Detect which cell encompasses the target text, then output its [x, y] center coordinate. 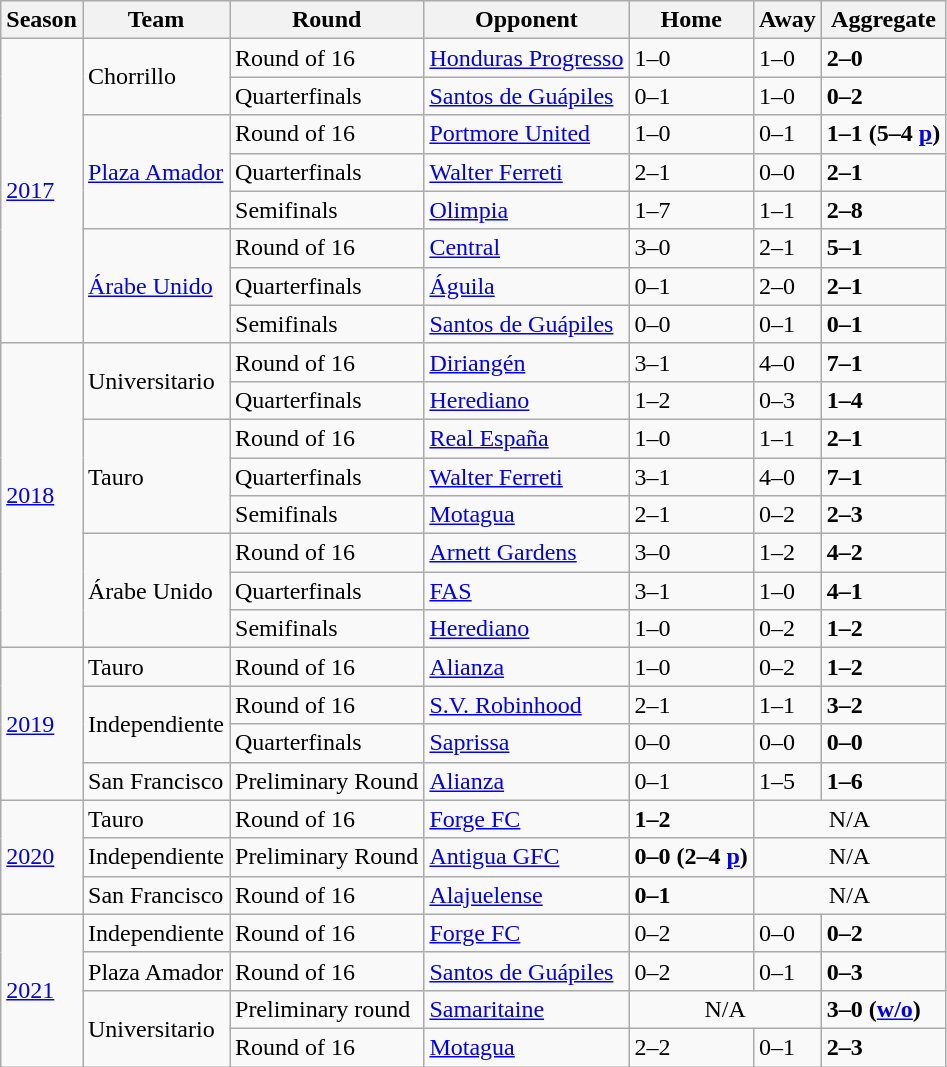
Arnett Gardens [526, 553]
Honduras Progresso [526, 58]
1–6 [883, 781]
2–8 [883, 210]
Samaritaine [526, 1009]
4–1 [883, 591]
3–0 (w/o) [883, 1009]
Aggregate [883, 20]
Season [42, 20]
2020 [42, 857]
4–2 [883, 553]
Team [156, 20]
2017 [42, 191]
Olimpia [526, 210]
Alajuelense [526, 895]
S.V. Robinhood [526, 705]
3–2 [883, 705]
Home [691, 20]
Opponent [526, 20]
Portmore United [526, 134]
5–1 [883, 248]
1–4 [883, 400]
2019 [42, 724]
1–5 [787, 781]
1–7 [691, 210]
Antigua GFC [526, 857]
Real España [526, 438]
Preliminary round [327, 1009]
Central [526, 248]
2021 [42, 990]
1–1 (5–4 p) [883, 134]
Diriangén [526, 362]
Away [787, 20]
Águila [526, 286]
2–2 [691, 1047]
Saprissa [526, 743]
0–0 (2–4 p) [691, 857]
Round [327, 20]
2018 [42, 495]
Chorrillo [156, 77]
FAS [526, 591]
